Locate the cell with the specified text and output its [X, Y] center coordinate. 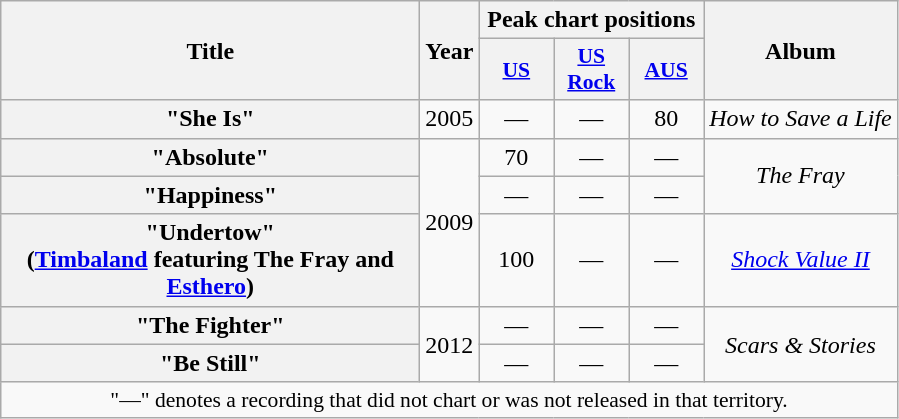
70 [516, 157]
USRock [592, 70]
2009 [450, 222]
Title [210, 50]
Peak chart positions [592, 20]
Year [450, 50]
"She Is" [210, 119]
2012 [450, 344]
AUS [666, 70]
"Undertow"(Timbaland featuring The Fray and Esthero) [210, 260]
US [516, 70]
"The Fighter" [210, 325]
The Fray [801, 176]
100 [516, 260]
Shock Value II [801, 260]
"Happiness" [210, 195]
"Absolute" [210, 157]
2005 [450, 119]
Album [801, 50]
Scars & Stories [801, 344]
80 [666, 119]
"—" denotes a recording that did not chart or was not released in that territory. [450, 400]
How to Save a Life [801, 119]
"Be Still" [210, 363]
